Pinpoint the cell where the given text exists, returning its (X, Y) midpoint coordinate. 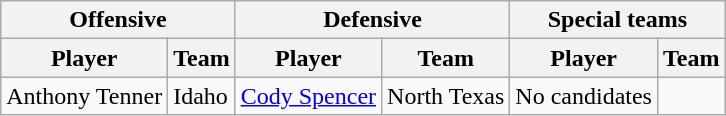
Anthony Tenner (84, 96)
Offensive (118, 20)
Idaho (202, 96)
Special teams (618, 20)
No candidates (584, 96)
Defensive (372, 20)
Cody Spencer (308, 96)
North Texas (446, 96)
